Return the (x, y) coordinate for the center point of the cell that contains the specified text.  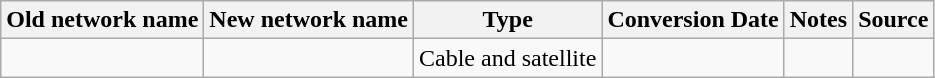
Conversion Date (693, 20)
Source (894, 20)
Notes (818, 20)
Old network name (102, 20)
New network name (309, 20)
Type (508, 20)
Cable and satellite (508, 58)
